Output the (x, y) coordinate of the center of the cell containing the given text.  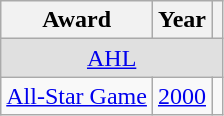
2000 (182, 96)
All-Star Game (77, 96)
Award (77, 20)
AHL (112, 58)
Year (182, 20)
